Pinpoint the cell where the given text exists, returning its (X, Y) midpoint coordinate. 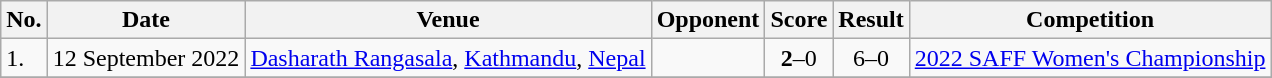
Dasharath Rangasala, Kathmandu, Nepal (448, 58)
2–0 (799, 58)
2022 SAFF Women's Championship (1090, 58)
Date (146, 20)
Score (799, 20)
Result (871, 20)
12 September 2022 (146, 58)
No. (24, 20)
6–0 (871, 58)
Venue (448, 20)
Competition (1090, 20)
Opponent (708, 20)
1. (24, 58)
